Detect which cell encompasses the target text, then output its [x, y] center coordinate. 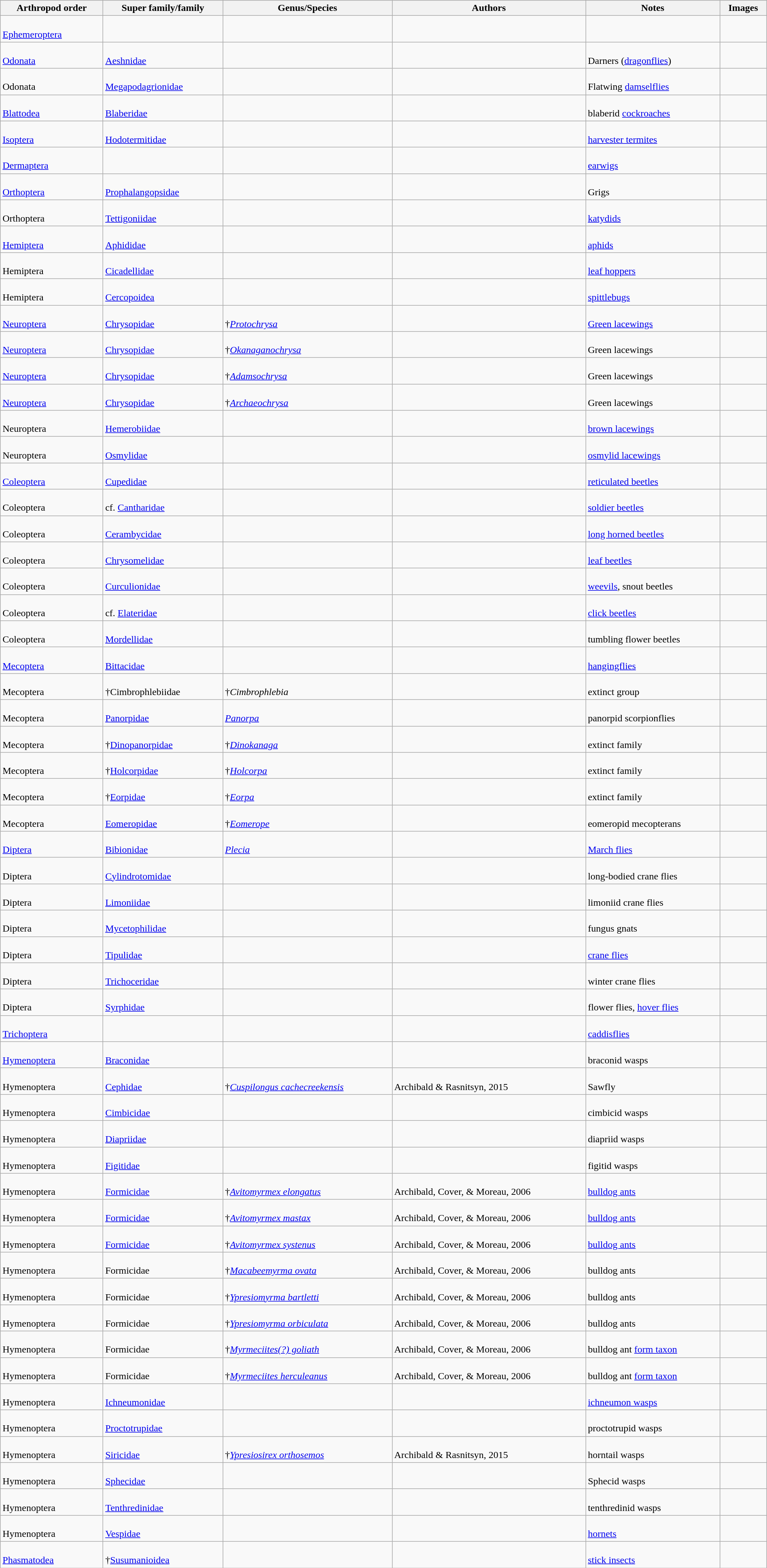
Syrphidae [163, 1002]
winter crane flies [653, 976]
†Myrmeciites herculeanus [307, 1371]
hangingflies [653, 660]
Mycetophilidae [163, 923]
braconid wasps [653, 1054]
Flatwing damselflies [653, 82]
†Eorpa [307, 792]
Osmylidae [163, 450]
Blaberidae [163, 108]
†Ypresiomyrma bartletti [307, 1291]
cf. Elateridae [163, 607]
aphids [653, 239]
†Ypresiosirex orthosemos [307, 1449]
Dermaptera [52, 160]
Ichneumonidae [163, 1397]
†Adamsochrysa [307, 371]
Arthropod order [52, 8]
Prophalangopsidae [163, 187]
†Ypresiomyrma orbiculata [307, 1318]
Bibionidae [163, 844]
Bittacidae [163, 660]
long-bodied crane flies [653, 871]
Super family/family [163, 8]
†Avitomyrmex elongatus [307, 1186]
†Macabeemyrma ovata [307, 1266]
†Holcorpidae [163, 766]
Curculionidae [163, 581]
Cercopoidea [163, 292]
caddisflies [653, 1029]
Aeshnidae [163, 55]
soldier beetles [653, 502]
eomeropid mecopterans [653, 818]
Cicadellidae [163, 265]
earwigs [653, 160]
†Eomerope [307, 818]
†Cimbrophlebiidae [163, 687]
reticulated beetles [653, 476]
Tipulidae [163, 949]
†Protochrysa [307, 318]
Blattodea [52, 108]
Figitidae [163, 1160]
leaf beetles [653, 555]
cimbicid wasps [653, 1107]
katydids [653, 213]
Sawfly [653, 1081]
ichneumon wasps [653, 1397]
osmylid lacewings [653, 450]
Cimbicidae [163, 1107]
blaberid cockroaches [653, 108]
Cupedidae [163, 476]
Eomeropidae [163, 818]
crane flies [653, 949]
Cylindrotomidae [163, 871]
proctotrupid wasps [653, 1423]
weevils, snout beetles [653, 581]
brown lacewings [653, 424]
Tenthredinidae [163, 1502]
harvester termites [653, 134]
†Okanaganochrysa [307, 344]
Aphididae [163, 239]
Authors [489, 8]
diapriid wasps [653, 1134]
cf. Cantharidae [163, 502]
Sphecidae [163, 1476]
Trichoceridae [163, 976]
flower flies, hover flies [653, 1002]
†Cuspilongus cachecreekensis [307, 1081]
†Dinopanorpidae [163, 739]
Ephemeroptera [52, 29]
Phasmatodea [52, 1554]
†Archaeochrysa [307, 397]
Siricidae [163, 1449]
leaf hoppers [653, 265]
†Myrmeciites(?) goliath [307, 1344]
†Avitomyrmex systenus [307, 1239]
tumbling flower beetles [653, 634]
Chrysomelidae [163, 555]
long horned beetles [653, 529]
extinct group [653, 687]
†Holcorpa [307, 766]
Notes [653, 8]
Mordellidae [163, 634]
Tettigoniidae [163, 213]
Cephidae [163, 1081]
fungus gnats [653, 923]
horntail wasps [653, 1449]
Diapriidae [163, 1134]
limoniid crane flies [653, 897]
tenthredinid wasps [653, 1502]
†Susumanioidea [163, 1554]
Limoniidae [163, 897]
†Cimbrophlebia [307, 687]
Braconidae [163, 1054]
Cerambycidae [163, 529]
Trichoptera [52, 1029]
stick insects [653, 1554]
Megapodagrionidae [163, 82]
†Dinokanaga [307, 739]
figitid wasps [653, 1160]
Genus/Species [307, 8]
Grigs [653, 187]
March flies [653, 844]
Panorpa [307, 712]
Darners (dragonflies) [653, 55]
Plecia [307, 844]
Panorpidae [163, 712]
hornets [653, 1528]
Sphecid wasps [653, 1476]
Images [743, 8]
Vespidae [163, 1528]
Hodotermitidae [163, 134]
Hemerobiidae [163, 424]
Proctotrupidae [163, 1423]
spittlebugs [653, 292]
panorpid scorpionflies [653, 712]
click beetles [653, 607]
†Avitomyrmex mastax [307, 1213]
†Eorpidae [163, 792]
Isoptera [52, 134]
